Return the (X, Y) coordinate for the center point of the cell that contains the specified text.  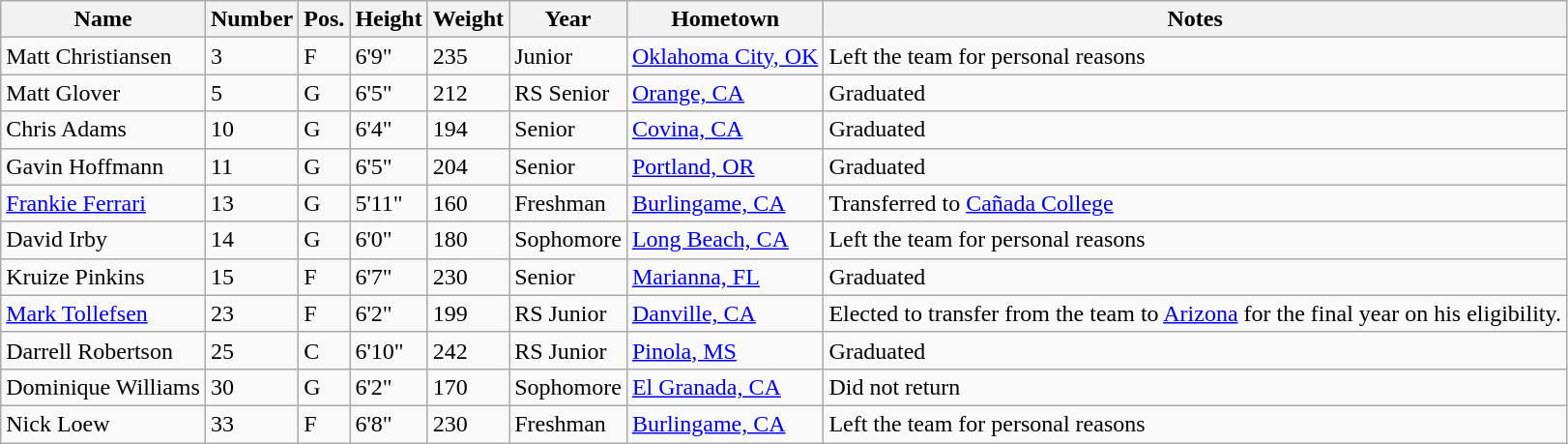
160 (468, 203)
33 (251, 424)
Transferred to Cañada College (1195, 203)
El Granada, CA (725, 387)
Danville, CA (725, 313)
3 (251, 56)
204 (468, 166)
Number (251, 19)
212 (468, 93)
Gavin Hoffmann (103, 166)
15 (251, 277)
Elected to transfer from the team to Arizona for the final year on his eligibility. (1195, 313)
Matt Glover (103, 93)
Darrell Robertson (103, 350)
Orange, CA (725, 93)
Weight (468, 19)
Pinola, MS (725, 350)
Hometown (725, 19)
Notes (1195, 19)
C (325, 350)
Junior (568, 56)
6'8" (389, 424)
Matt Christiansen (103, 56)
5'11" (389, 203)
Did not return (1195, 387)
242 (468, 350)
23 (251, 313)
170 (468, 387)
6'4" (389, 130)
RS Senior (568, 93)
5 (251, 93)
6'9" (389, 56)
Mark Tollefsen (103, 313)
6'10" (389, 350)
Long Beach, CA (725, 240)
Covina, CA (725, 130)
Dominique Williams (103, 387)
194 (468, 130)
Portland, OR (725, 166)
Nick Loew (103, 424)
Oklahoma City, OK (725, 56)
Pos. (325, 19)
30 (251, 387)
14 (251, 240)
David Irby (103, 240)
180 (468, 240)
Chris Adams (103, 130)
235 (468, 56)
Kruize Pinkins (103, 277)
11 (251, 166)
10 (251, 130)
199 (468, 313)
Frankie Ferrari (103, 203)
6'7" (389, 277)
Height (389, 19)
25 (251, 350)
Marianna, FL (725, 277)
6'0" (389, 240)
13 (251, 203)
Year (568, 19)
Name (103, 19)
